Return [X, Y] of the center of cell containing provided text 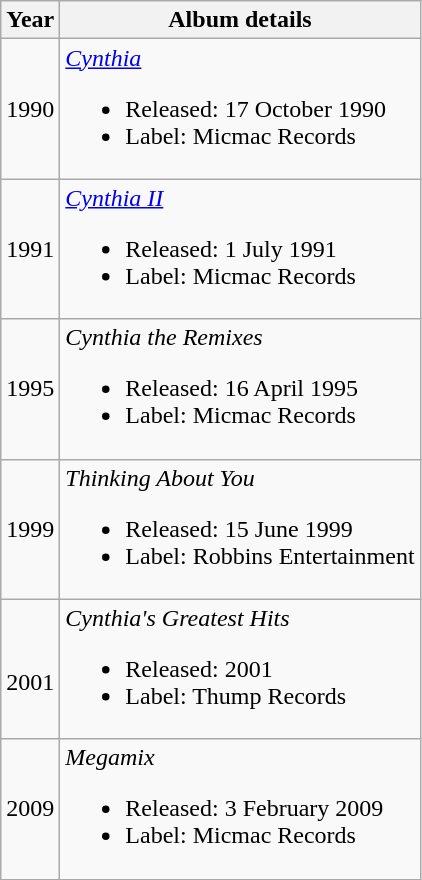
MegamixReleased: 3 February 2009Label: Micmac Records [240, 809]
Year [30, 20]
1995 [30, 389]
Cynthia IIReleased: 1 July 1991Label: Micmac Records [240, 249]
Cynthia's Greatest HitsReleased: 2001Label: Thump Records [240, 669]
Thinking About YouReleased: 15 June 1999Label: Robbins Entertainment [240, 529]
1990 [30, 109]
1999 [30, 529]
2009 [30, 809]
Album details [240, 20]
CynthiaReleased: 17 October 1990Label: Micmac Records [240, 109]
Cynthia the RemixesReleased: 16 April 1995Label: Micmac Records [240, 389]
2001 [30, 669]
1991 [30, 249]
